Return [X, Y] of the center of cell containing provided text 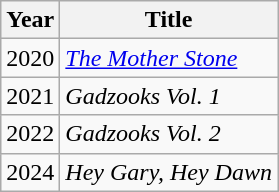
Gadzooks Vol. 2 [169, 134]
2022 [30, 134]
The Mother Stone [169, 58]
2021 [30, 96]
Title [169, 20]
Gadzooks Vol. 1 [169, 96]
2024 [30, 172]
Hey Gary, Hey Dawn [169, 172]
Year [30, 20]
2020 [30, 58]
